Return the [x, y] coordinate for the center point of the cell that contains the specified text.  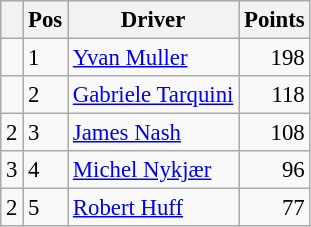
Michel Nykjær [154, 170]
77 [274, 208]
118 [274, 95]
198 [274, 58]
Yvan Muller [154, 58]
Gabriele Tarquini [154, 95]
5 [46, 208]
Driver [154, 20]
4 [46, 170]
108 [274, 133]
1 [46, 58]
Points [274, 20]
Robert Huff [154, 208]
Pos [46, 20]
96 [274, 170]
James Nash [154, 133]
